Extract the (x, y) coordinate from the center of the cell holding the provided text.  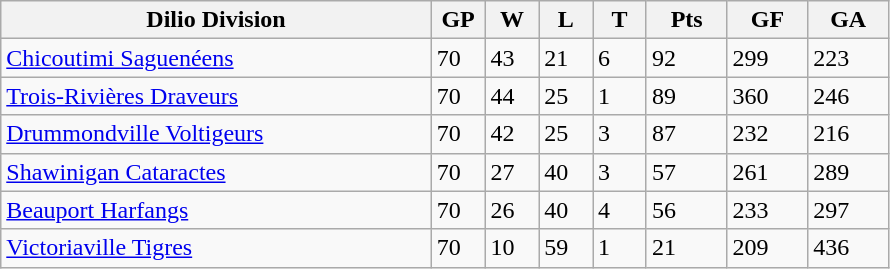
4 (620, 210)
T (620, 20)
223 (848, 58)
89 (686, 96)
209 (768, 248)
87 (686, 134)
Beauport Harfangs (216, 210)
299 (768, 58)
92 (686, 58)
232 (768, 134)
297 (848, 210)
Drummondville Voltigeurs (216, 134)
GA (848, 20)
56 (686, 210)
261 (768, 172)
44 (512, 96)
Trois-Rivières Draveurs (216, 96)
W (512, 20)
59 (566, 248)
L (566, 20)
360 (768, 96)
246 (848, 96)
436 (848, 248)
Dilio Division (216, 20)
Victoriaville Tigres (216, 248)
43 (512, 58)
57 (686, 172)
6 (620, 58)
289 (848, 172)
Shawinigan Cataractes (216, 172)
Chicoutimi Saguenéens (216, 58)
Pts (686, 20)
42 (512, 134)
10 (512, 248)
233 (768, 210)
26 (512, 210)
GF (768, 20)
216 (848, 134)
27 (512, 172)
GP (458, 20)
